Return the [x, y] coordinate for the center point of the cell that contains the specified text.  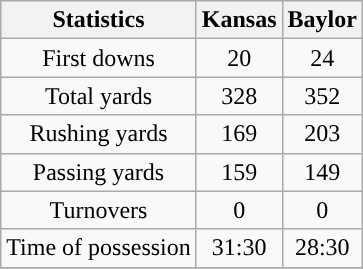
24 [322, 58]
169 [239, 134]
Rushing yards [99, 134]
First downs [99, 58]
159 [239, 172]
Statistics [99, 20]
28:30 [322, 248]
20 [239, 58]
Turnovers [99, 210]
31:30 [239, 248]
149 [322, 172]
Total yards [99, 96]
203 [322, 134]
Baylor [322, 20]
352 [322, 96]
Passing yards [99, 172]
Kansas [239, 20]
328 [239, 96]
Time of possession [99, 248]
